Scan for the cell matching the given text and deliver its (X, Y) coordinate at center. 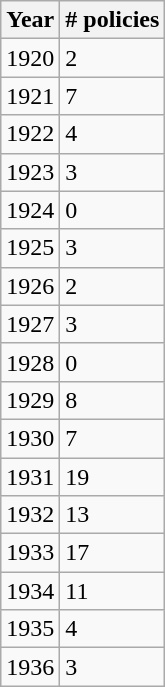
1936 (30, 667)
1933 (30, 553)
Year (30, 20)
1935 (30, 629)
1927 (30, 324)
19 (112, 477)
1931 (30, 477)
1930 (30, 438)
11 (112, 591)
1926 (30, 286)
1934 (30, 591)
1932 (30, 515)
8 (112, 400)
1921 (30, 96)
17 (112, 553)
1929 (30, 400)
1922 (30, 134)
1920 (30, 58)
1925 (30, 248)
1924 (30, 210)
1928 (30, 362)
# policies (112, 20)
1923 (30, 172)
13 (112, 515)
